Extract the [x, y] coordinate from the center of the cell holding the provided text.  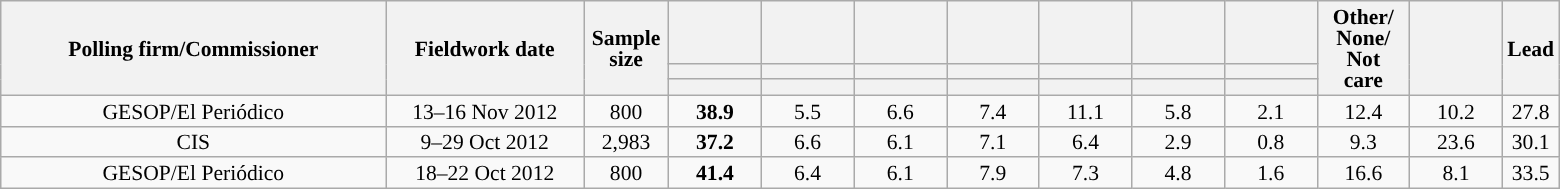
38.9 [716, 110]
Lead [1530, 48]
23.6 [1456, 142]
9–29 Oct 2012 [485, 142]
7.9 [992, 174]
2.9 [1178, 142]
9.3 [1364, 142]
27.8 [1530, 110]
37.2 [716, 142]
13–16 Nov 2012 [485, 110]
Other/None/Notcare [1364, 48]
10.2 [1456, 110]
8.1 [1456, 174]
11.1 [1086, 110]
4.8 [1178, 174]
Sample size [626, 48]
CIS [194, 142]
12.4 [1364, 110]
18–22 Oct 2012 [485, 174]
33.5 [1530, 174]
16.6 [1364, 174]
5.5 [808, 110]
41.4 [716, 174]
7.4 [992, 110]
Polling firm/Commissioner [194, 48]
7.1 [992, 142]
2.1 [1270, 110]
7.3 [1086, 174]
1.6 [1270, 174]
0.8 [1270, 142]
Fieldwork date [485, 48]
5.8 [1178, 110]
2,983 [626, 142]
30.1 [1530, 142]
